Output the [X, Y] coordinate of the center of the cell containing the given text.  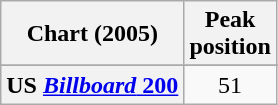
51 [230, 85]
Peakposition [230, 34]
US Billboard 200 [92, 85]
Chart (2005) [92, 34]
